Output the (X, Y) coordinate of the center of the cell containing the given text.  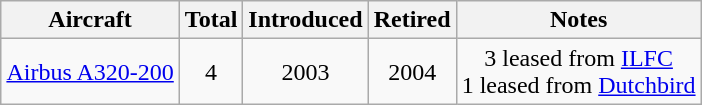
Total (211, 20)
Airbus A320-200 (90, 72)
Retired (412, 20)
2004 (412, 72)
3 leased from ILFC 1 leased from Dutchbird (578, 72)
Aircraft (90, 20)
Introduced (306, 20)
2003 (306, 72)
Notes (578, 20)
4 (211, 72)
